For the text-containing cell, return its midpoint in (X, Y) coordinate format. 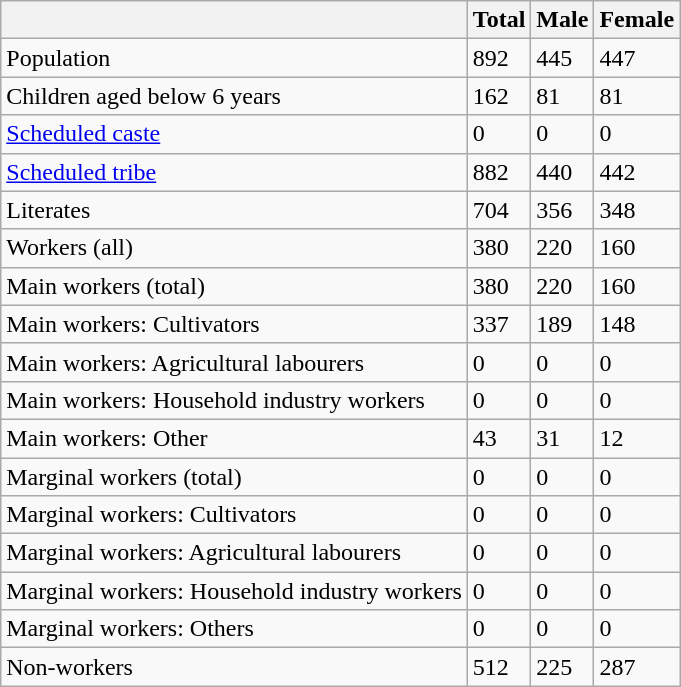
Total (499, 20)
512 (499, 667)
Non-workers (234, 667)
Workers (all) (234, 248)
Marginal workers: Agricultural labourers (234, 553)
Main workers (total) (234, 286)
337 (499, 324)
225 (562, 667)
Literates (234, 210)
Main workers: Other (234, 438)
356 (562, 210)
Marginal workers: Cultivators (234, 515)
Female (637, 20)
Main workers: Agricultural labourers (234, 362)
162 (499, 96)
12 (637, 438)
Main workers: Cultivators (234, 324)
348 (637, 210)
704 (499, 210)
447 (637, 58)
Main workers: Household industry workers (234, 400)
Scheduled tribe (234, 172)
148 (637, 324)
Scheduled caste (234, 134)
442 (637, 172)
Marginal workers: Household industry workers (234, 591)
Marginal workers: Others (234, 629)
287 (637, 667)
189 (562, 324)
31 (562, 438)
Population (234, 58)
892 (499, 58)
882 (499, 172)
Male (562, 20)
445 (562, 58)
43 (499, 438)
440 (562, 172)
Marginal workers (total) (234, 477)
Children aged below 6 years (234, 96)
